Extract the [x, y] coordinate from the center of the cell holding the provided text.  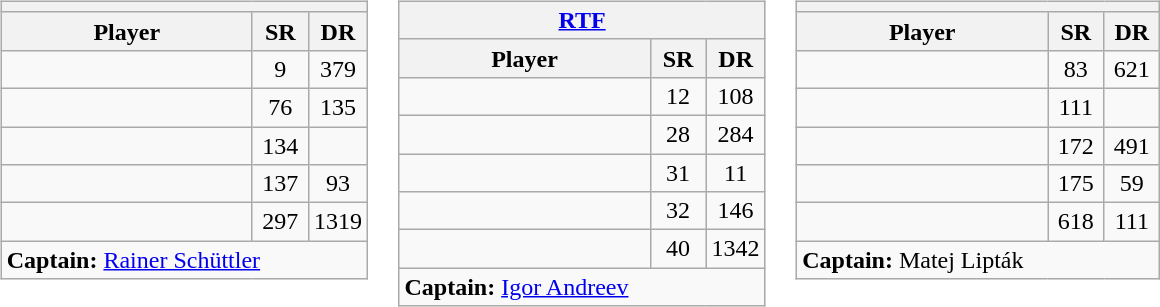
175 [1076, 184]
Captain: Matej Lipták [978, 260]
28 [678, 134]
134 [280, 145]
32 [678, 211]
40 [678, 249]
284 [736, 134]
12 [678, 96]
76 [280, 107]
1342 [736, 249]
93 [338, 184]
137 [280, 184]
11 [736, 173]
Captain: Rainer Schüttler [184, 260]
59 [1132, 184]
83 [1076, 69]
621 [1132, 69]
491 [1132, 145]
379 [338, 69]
135 [338, 107]
618 [1076, 222]
Captain: Igor Andreev [582, 287]
RTF [582, 20]
172 [1076, 145]
297 [280, 222]
9 [280, 69]
1319 [338, 222]
108 [736, 96]
31 [678, 173]
146 [736, 211]
